Capture the cell that displays the provided text and extract its (X, Y) central coordinate. 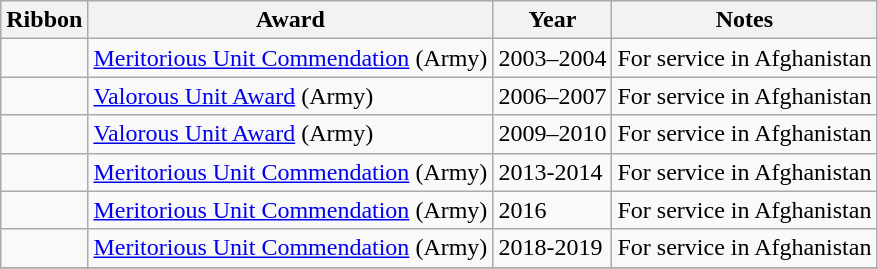
2018-2019 (552, 248)
2016 (552, 210)
Year (552, 20)
2003–2004 (552, 58)
2009–2010 (552, 134)
2006–2007 (552, 96)
Notes (744, 20)
Award (290, 20)
2013-2014 (552, 172)
Ribbon (44, 20)
